Identify which cell holds the provided text, then report its (x, y) central coordinate. 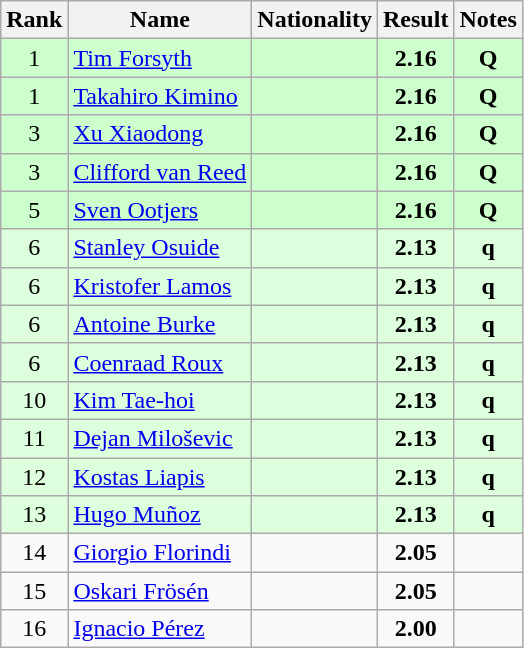
Notes (488, 20)
Tim Forsyth (160, 58)
14 (34, 553)
Rank (34, 20)
Takahiro Kimino (160, 96)
Name (160, 20)
Hugo Muñoz (160, 515)
Sven Ootjers (160, 210)
Antoine Burke (160, 324)
Giorgio Florindi (160, 553)
Xu Xiaodong (160, 134)
Coenraad Roux (160, 362)
Kristofer Lamos (160, 286)
16 (34, 629)
Dejan Miloševic (160, 438)
11 (34, 438)
Clifford van Reed (160, 172)
13 (34, 515)
Oskari Frösén (160, 591)
12 (34, 477)
15 (34, 591)
5 (34, 210)
2.00 (416, 629)
Result (416, 20)
Ignacio Pérez (160, 629)
10 (34, 400)
Nationality (315, 20)
Kostas Liapis (160, 477)
Stanley Osuide (160, 248)
Kim Tae-hoi (160, 400)
